Find where the given text appears and provide that cell's center as (X, Y) coordinate. 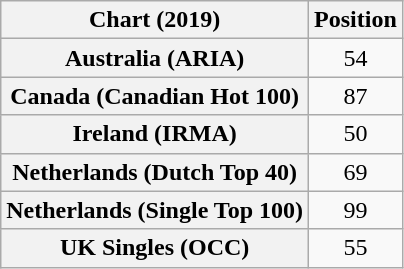
Canada (Canadian Hot 100) (155, 96)
Ireland (IRMA) (155, 134)
99 (356, 210)
54 (356, 58)
50 (356, 134)
Netherlands (Dutch Top 40) (155, 172)
Australia (ARIA) (155, 58)
Position (356, 20)
Netherlands (Single Top 100) (155, 210)
69 (356, 172)
55 (356, 248)
Chart (2019) (155, 20)
87 (356, 96)
UK Singles (OCC) (155, 248)
